Return the [x, y] coordinate for the center point of the cell that contains the specified text.  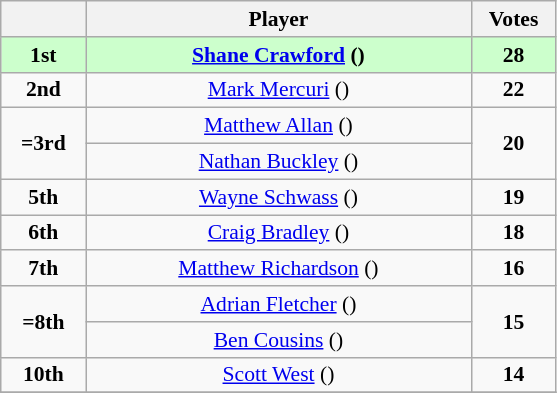
22 [514, 90]
7th [44, 269]
15 [514, 322]
28 [514, 55]
Matthew Richardson () [278, 269]
Scott West () [278, 375]
Votes [514, 19]
6th [44, 233]
10th [44, 375]
Adrian Fletcher () [278, 304]
Player [278, 19]
Ben Cousins () [278, 340]
Mark Mercuri () [278, 90]
1st [44, 55]
Craig Bradley () [278, 233]
14 [514, 375]
20 [514, 144]
19 [514, 197]
2nd [44, 90]
Shane Crawford () [278, 55]
Matthew Allan () [278, 126]
=3rd [44, 144]
18 [514, 233]
Wayne Schwass () [278, 197]
Nathan Buckley () [278, 162]
=8th [44, 322]
16 [514, 269]
5th [44, 197]
